Return the (x, y) coordinate for the center point of the cell that contains the specified text.  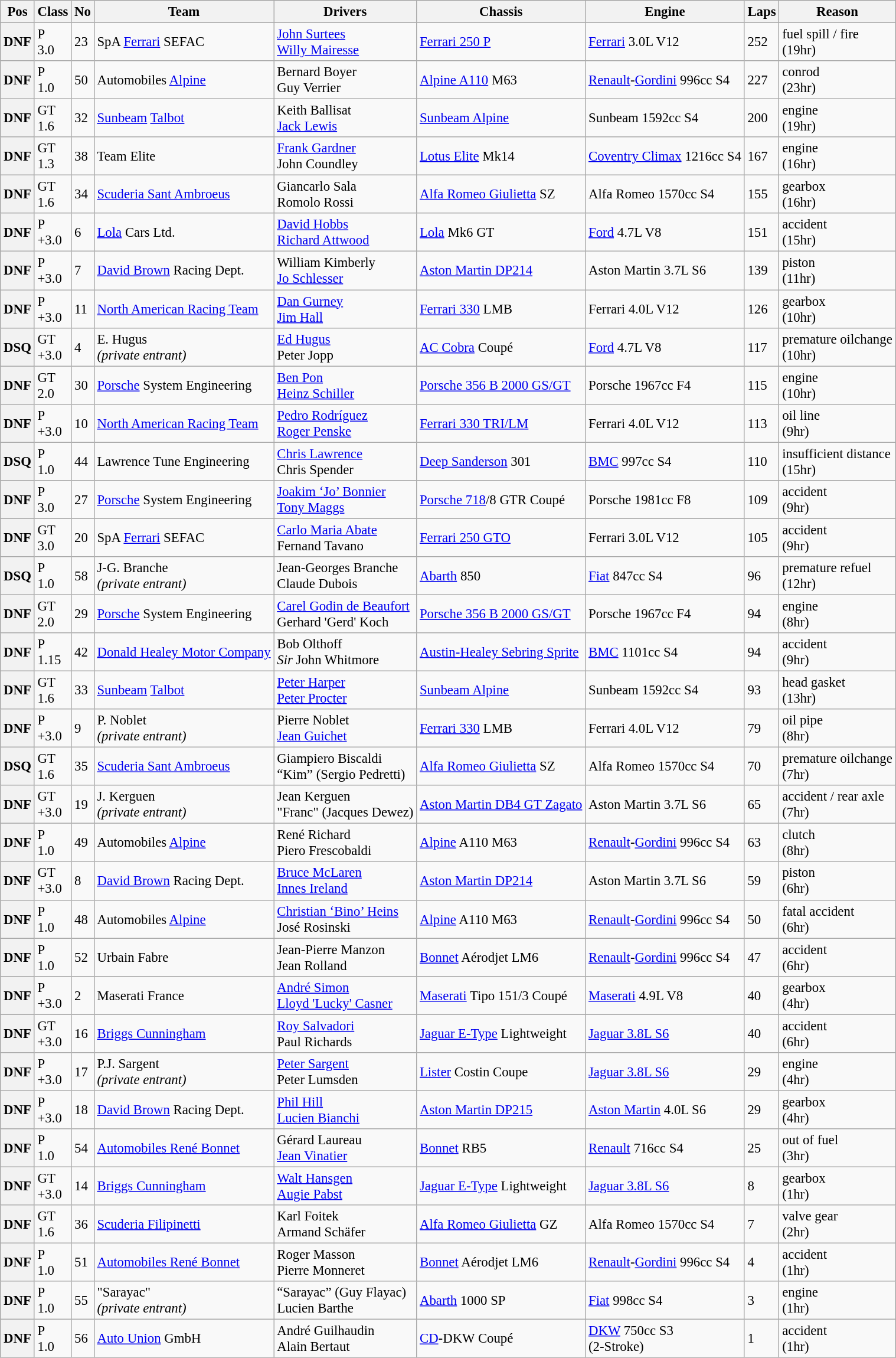
Walt Hansgen Augie Pabst (345, 1186)
head gasket (13hr) (837, 691)
Maserati Tipo 151/3 Coupé (501, 995)
117 (761, 347)
Lotus Elite Mk14 (501, 156)
Alfa Romeo Giulietta GZ (501, 1225)
Chris Lawrence Chris Spender (345, 462)
52 (83, 958)
premature oilchange (10hr) (837, 347)
engine (1hr) (837, 1300)
19 (83, 804)
insufficient distance (15hr) (837, 462)
93 (761, 691)
Lola Cars Ltd. (184, 233)
Abarth 850 (501, 576)
55 (83, 1300)
accident / rear axle (7hr) (837, 804)
23 (83, 43)
30 (83, 385)
John Surtees Willy Mairesse (345, 43)
Roy Salvadori Paul Richards (345, 1033)
Engine (665, 12)
17 (83, 1072)
William Kimberly Jo Schlesser (345, 270)
42 (83, 652)
25 (761, 1148)
Aston Martin DB4 GT Zagato (501, 804)
1 (761, 1339)
14 (83, 1186)
Maserati France (184, 995)
Renault 716cc S4 (665, 1148)
Bruce McLaren Innes Ireland (345, 881)
Ben Pon Heinz Schiller (345, 385)
premature oilchange (7hr) (837, 766)
conrod (23hr) (837, 80)
CD-DKW Coupé (501, 1339)
gearbox (1hr) (837, 1186)
10 (83, 423)
32 (83, 118)
Karl Foitek Armand Schäfer (345, 1225)
Maserati 4.9L V8 (665, 995)
Fiat 847cc S4 (665, 576)
gearbox (10hr) (837, 309)
110 (761, 462)
151 (761, 233)
109 (761, 500)
engine (19hr) (837, 118)
P1.15 (53, 652)
47 (761, 958)
51 (83, 1262)
Bonnet RB5 (501, 1148)
André Simon Lloyd 'Lucky' Casner (345, 995)
Deep Sanderson 301 (501, 462)
227 (761, 80)
Team (184, 12)
Urbain Fabre (184, 958)
Abarth 1000 SP (501, 1300)
piston (6hr) (837, 881)
P. Noblet(private entrant) (184, 729)
engine (4hr) (837, 1072)
200 (761, 118)
Keith Ballisat Jack Lewis (345, 118)
Austin-Healey Sebring Sprite (501, 652)
fuel spill / fire (19hr) (837, 43)
E. Hugus(private entrant) (184, 347)
David Hobbs Richard Attwood (345, 233)
Pos (18, 12)
DKW 750cc S3(2-Stroke) (665, 1339)
Lawrence Tune Engineering (184, 462)
engine (16hr) (837, 156)
Pierre Noblet Jean Guichet (345, 729)
Peter Sargent Peter Lumsden (345, 1072)
J. Kerguen(private entrant) (184, 804)
out of fuel (3hr) (837, 1148)
54 (83, 1148)
Carlo Maria Abate Fernand Tavano (345, 537)
167 (761, 156)
96 (761, 576)
36 (83, 1225)
Gérard Laureau Jean Vinatier (345, 1148)
clutch (8hr) (837, 843)
Dan Gurney Jim Hall (345, 309)
56 (83, 1339)
44 (83, 462)
Chassis (501, 12)
79 (761, 729)
André Guilhaudin Alain Bertaut (345, 1339)
105 (761, 537)
16 (83, 1033)
engine (10hr) (837, 385)
49 (83, 843)
Giampiero Biscaldi “Kim” (Sergio Pedretti) (345, 766)
139 (761, 270)
piston (11hr) (837, 270)
35 (83, 766)
126 (761, 309)
gearbox (16hr) (837, 195)
Pedro Rodríguez Roger Penske (345, 423)
Bob Olthoff Sir John Whitmore (345, 652)
Roger Masson Pierre Monneret (345, 1262)
113 (761, 423)
11 (83, 309)
Bernard Boyer Guy Verrier (345, 80)
18 (83, 1110)
Phil Hill Lucien Bianchi (345, 1110)
70 (761, 766)
AC Cobra Coupé (501, 347)
59 (761, 881)
Aston Martin 4.0L S6 (665, 1110)
oil line (9hr) (837, 423)
Jean-Pierre Manzon Jean Rolland (345, 958)
P.J. Sargent(private entrant) (184, 1072)
Ferrari 250 GTO (501, 537)
Christian ‘Bino’ Heins José Rosinski (345, 919)
GT3.0 (53, 537)
Team Elite (184, 156)
Porsche 1981cc F8 (665, 500)
65 (761, 804)
Aston Martin DP215 (501, 1110)
Donald Healey Motor Company (184, 652)
Porsche 718/8 GTR Coupé (501, 500)
engine (8hr) (837, 614)
valve gear (2hr) (837, 1225)
Fiat 998cc S4 (665, 1300)
Lola Mk6 GT (501, 233)
"Sarayac"(private entrant) (184, 1300)
9 (83, 729)
Jean Kerguen "Franc" (Jacques Dewez) (345, 804)
Laps (761, 12)
63 (761, 843)
34 (83, 195)
38 (83, 156)
No (83, 12)
3 (761, 1300)
Peter Harper Peter Procter (345, 691)
Joakim ‘Jo’ Bonnier Tony Maggs (345, 500)
6 (83, 233)
Giancarlo Sala Romolo Rossi (345, 195)
BMC 1101cc S4 (665, 652)
Carel Godin de Beaufort Gerhard 'Gerd' Koch (345, 614)
Scuderia Filipinetti (184, 1225)
fatal accident (6hr) (837, 919)
“Sarayac” (Guy Flayac) Lucien Barthe (345, 1300)
Jean-Georges Branche Claude Dubois (345, 576)
premature refuel (12hr) (837, 576)
Frank Gardner John Coundley (345, 156)
René Richard Piero Frescobaldi (345, 843)
Auto Union GmbH (184, 1339)
2 (83, 995)
J-G. Branche(private entrant) (184, 576)
155 (761, 195)
Lister Costin Coupe (501, 1072)
Class (53, 12)
115 (761, 385)
20 (83, 537)
accident (15hr) (837, 233)
Coventry Climax 1216cc S4 (665, 156)
Drivers (345, 12)
Ferrari 250 P (501, 43)
GT1.3 (53, 156)
48 (83, 919)
oil pipe (8hr) (837, 729)
252 (761, 43)
Ed Hugus Peter Jopp (345, 347)
58 (83, 576)
33 (83, 691)
Ferrari 330 TRI/LM (501, 423)
BMC 997cc S4 (665, 462)
Reason (837, 12)
27 (83, 500)
